Scan for the cell matching the given text and deliver its (X, Y) coordinate at center. 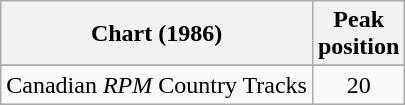
Peakposition (358, 34)
Chart (1986) (157, 34)
20 (358, 85)
Canadian RPM Country Tracks (157, 85)
